Provide the [x, y] coordinate of the cell's center where the given text is located.  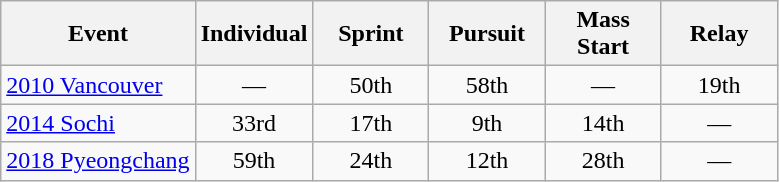
12th [487, 161]
28th [603, 161]
9th [487, 123]
Sprint [371, 34]
19th [719, 85]
2014 Sochi [98, 123]
50th [371, 85]
Relay [719, 34]
24th [371, 161]
58th [487, 85]
Individual [254, 34]
2010 Vancouver [98, 85]
59th [254, 161]
17th [371, 123]
Pursuit [487, 34]
2018 Pyeongchang [98, 161]
14th [603, 123]
Event [98, 34]
Mass Start [603, 34]
33rd [254, 123]
